Scan for the cell matching the given text and deliver its (x, y) coordinate at center. 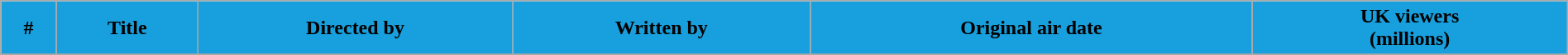
# (28, 28)
Written by (662, 28)
Original air date (1031, 28)
UK viewers(millions) (1409, 28)
Title (127, 28)
Directed by (356, 28)
